Detect which cell encompasses the target text, then output its (X, Y) center coordinate. 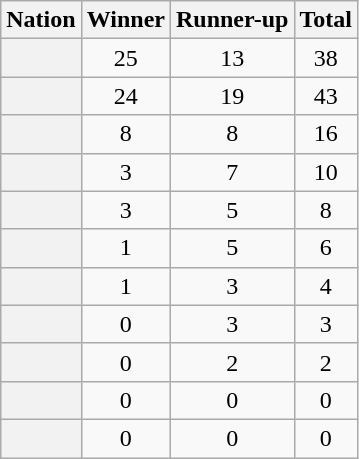
16 (326, 134)
4 (326, 286)
10 (326, 172)
6 (326, 248)
19 (232, 96)
24 (126, 96)
Nation (41, 20)
7 (232, 172)
Runner-up (232, 20)
Winner (126, 20)
43 (326, 96)
13 (232, 58)
25 (126, 58)
38 (326, 58)
Total (326, 20)
